Scan for the cell matching the given text and deliver its (x, y) coordinate at center. 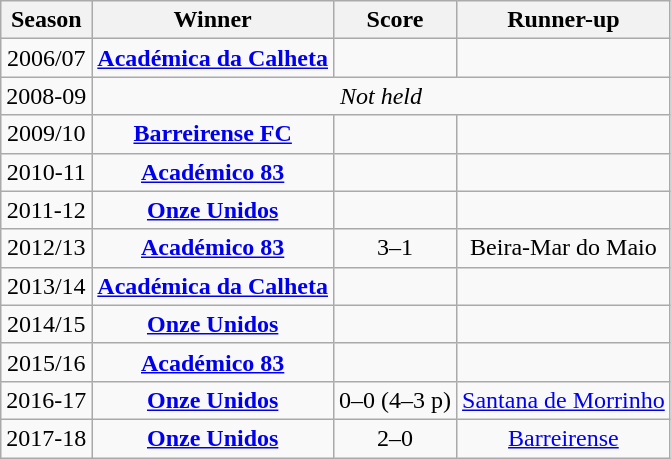
2010-11 (46, 172)
3–1 (396, 248)
2014/15 (46, 324)
Barreirense FC (213, 134)
Barreirense (564, 438)
Season (46, 20)
Santana de Morrinho (564, 400)
Not held (381, 96)
2015/16 (46, 362)
2011-12 (46, 210)
2–0 (396, 438)
2016-17 (46, 400)
2013/14 (46, 286)
Score (396, 20)
Beira-Mar do Maio (564, 248)
Runner-up (564, 20)
2009/10 (46, 134)
0–0 (4–3 p) (396, 400)
Winner (213, 20)
2006/07 (46, 58)
2017-18 (46, 438)
2008-09 (46, 96)
2012/13 (46, 248)
